Find where the given text appears and provide that cell's center as (X, Y) coordinate. 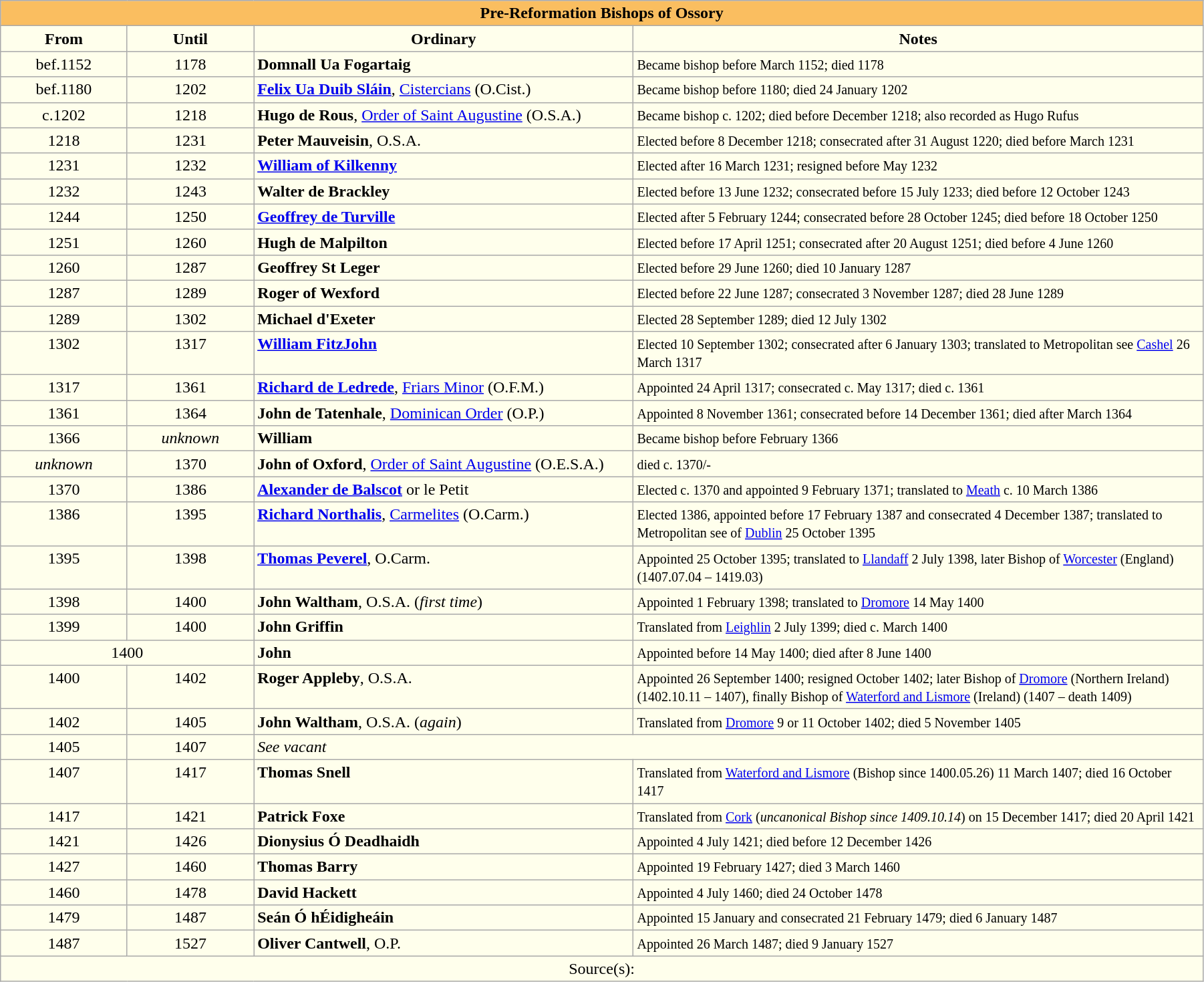
Elected before 17 April 1251; consecrated after 20 August 1251; died before 4 June 1260 (918, 242)
Became bishop before March 1152; died 1178 (918, 64)
Notes (918, 39)
David Hackett (444, 892)
Seán Ó hÉidigheáin (444, 918)
Elected 1386, appointed before 17 February 1387 and consecrated 4 December 1387; translated to Metropolitan see of Dublin 25 October 1395 (918, 524)
William FitzJohn (444, 353)
John (444, 652)
Patrick Foxe (444, 816)
Appointed 4 July 1460; died 24 October 1478 (918, 892)
Hugo de Rous, Order of Saint Augustine (O.S.A.) (444, 115)
Elected before 22 June 1287; consecrated 3 November 1287; died 28 June 1289 (918, 293)
Appointed before 14 May 1400; died after 8 June 1400 (918, 652)
John de Tatenhale, Dominican Order (O.P.) (444, 413)
Dionysius Ó Deadhaidh (444, 842)
Translated from Dromore 9 or 11 October 1402; died 5 November 1405 (918, 721)
William (444, 439)
1202 (190, 90)
John Waltham, O.S.A. (again) (444, 721)
Became bishop before 1180; died 24 January 1202 (918, 90)
Elected before 29 June 1260; died 10 January 1287 (918, 267)
Felix Ua Duib Sláin, Cistercians (O.Cist.) (444, 90)
Elected 28 September 1289; died 12 July 1302 (918, 319)
1243 (190, 191)
William of Kilkenny (444, 166)
Appointed 1 February 1398; translated to Dromore 14 May 1400 (918, 602)
1251 (64, 242)
Elected c. 1370 and appointed 9 February 1371; translated to Meath c. 10 March 1386 (918, 489)
1478 (190, 892)
Oliver Cantwell, O.P. (444, 943)
Became bishop before February 1366 (918, 439)
Domnall Ua Fogartaig (444, 64)
See vacant (728, 747)
John of Oxford, Order of Saint Augustine (O.E.S.A.) (444, 464)
Translated from Cork (uncanonical Bishop since 1409.10.14) on 15 December 1417; died 20 April 1421 (918, 816)
1244 (64, 217)
Richard de Ledrede, Friars Minor (O.F.M.) (444, 388)
Elected 10 September 1302; consecrated after 6 January 1303; translated to Metropolitan see Cashel 26 March 1317 (918, 353)
Thomas Snell (444, 781)
Appointed 26 March 1487; died 9 January 1527 (918, 943)
Roger of Wexford (444, 293)
1366 (64, 439)
Source(s): (602, 969)
Elected before 13 June 1232; consecrated before 15 July 1233; died before 12 October 1243 (918, 191)
1399 (64, 627)
1250 (190, 217)
bef.1152 (64, 64)
1178 (190, 64)
Michael d'Exeter (444, 319)
Geoffrey St Leger (444, 267)
Appointed 19 February 1427; died 3 March 1460 (918, 867)
Geoffrey de Turville (444, 217)
Alexander de Balscot or le Petit (444, 489)
Elected after 5 February 1244; consecrated before 28 October 1245; died before 18 October 1250 (918, 217)
Translated from Waterford and Lismore (Bishop since 1400.05.26) 11 March 1407; died 16 October 1417 (918, 781)
Walter de Brackley (444, 191)
Appointed 8 November 1361; consecrated before 14 December 1361; died after March 1364 (918, 413)
Thomas Peverel, O.Carm. (444, 567)
Roger Appleby, O.S.A. (444, 687)
Appointed 24 April 1317; consecrated c. May 1317; died c. 1361 (918, 388)
Appointed 4 July 1421; died before 12 December 1426 (918, 842)
Elected before 8 December 1218; consecrated after 31 August 1220; died before March 1231 (918, 140)
1527 (190, 943)
Hugh de Malpilton (444, 242)
John Waltham, O.S.A. (first time) (444, 602)
1479 (64, 918)
John Griffin (444, 627)
1426 (190, 842)
bef.1180 (64, 90)
Thomas Barry (444, 867)
Became bishop c. 1202; died before December 1218; also recorded as Hugo Rufus (918, 115)
Ordinary (444, 39)
Translated from Leighlin 2 July 1399; died c. March 1400 (918, 627)
died c. 1370/- (918, 464)
Peter Mauveisin, O.S.A. (444, 140)
Until (190, 39)
Elected after 16 March 1231; resigned before May 1232 (918, 166)
Appointed 25 October 1395; translated to Llandaff 2 July 1398, later Bishop of Worcester (England) (1407.07.04 – 1419.03) (918, 567)
c.1202 (64, 115)
Richard Northalis, Carmelites (O.Carm.) (444, 524)
From (64, 39)
1427 (64, 867)
Appointed 15 January and consecrated 21 February 1479; died 6 January 1487 (918, 918)
1364 (190, 413)
Pre-Reformation Bishops of Ossory (602, 13)
